Search for the cell housing the specified text and yield its [X, Y] center coordinate. 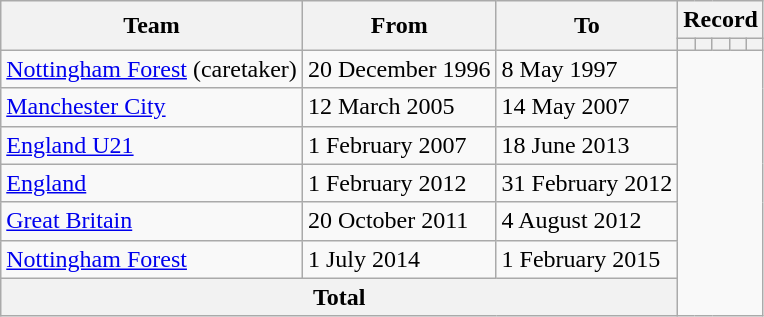
Record [721, 20]
4 August 2012 [587, 221]
To [587, 26]
8 May 1997 [587, 69]
1 February 2007 [399, 145]
12 March 2005 [399, 107]
1 July 2014 [399, 259]
Nottingham Forest (caretaker) [152, 69]
England [152, 183]
18 June 2013 [587, 145]
Total [340, 297]
1 February 2012 [399, 183]
Team [152, 26]
England U21 [152, 145]
20 December 1996 [399, 69]
14 May 2007 [587, 107]
Manchester City [152, 107]
Nottingham Forest [152, 259]
1 February 2015 [587, 259]
Great Britain [152, 221]
20 October 2011 [399, 221]
31 February 2012 [587, 183]
From [399, 26]
